Capture the cell that displays the provided text and extract its (x, y) central coordinate. 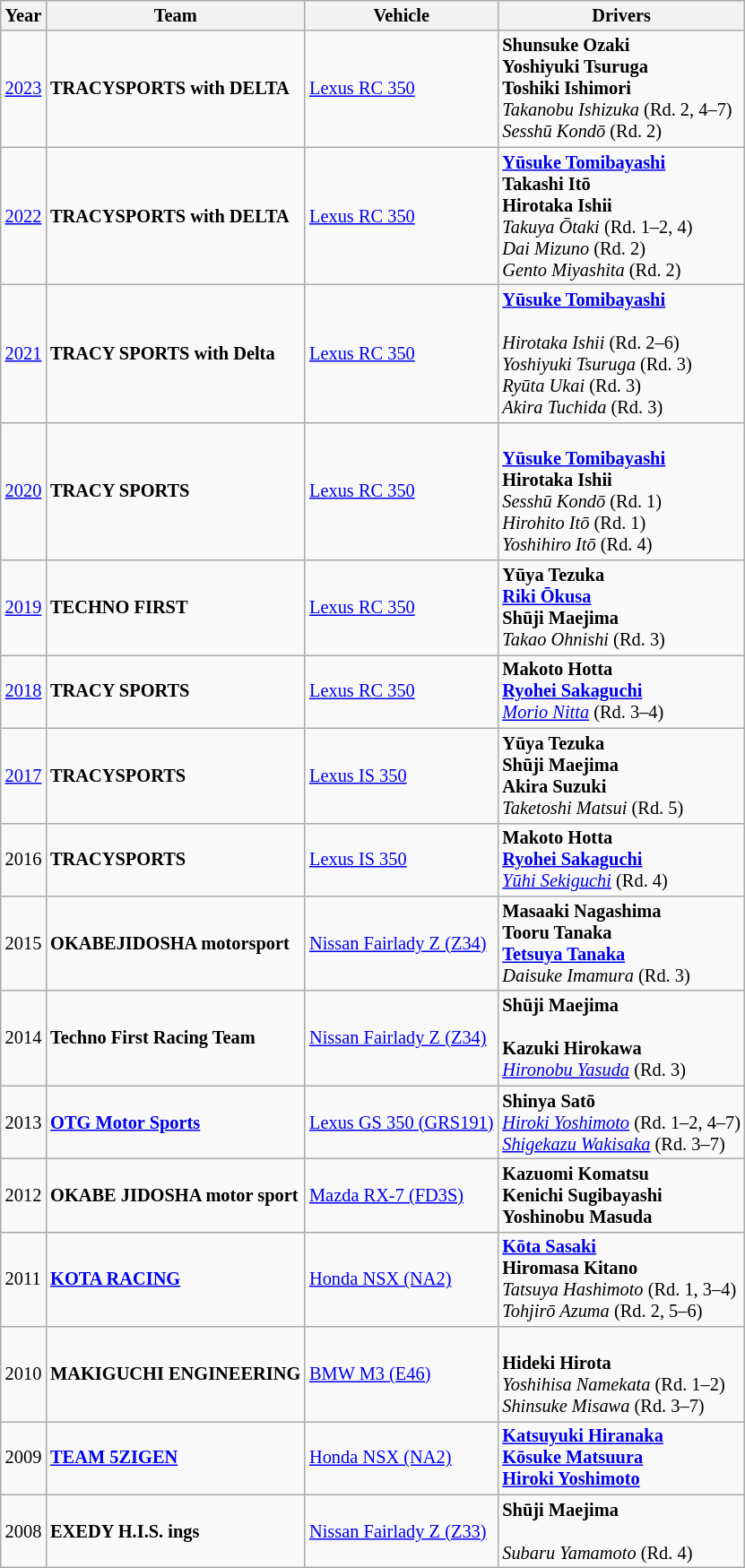
OKABE JIDOSHA motor sport (176, 1195)
MAKIGUCHI ENGINEERING (176, 1374)
2016 (23, 860)
TRACY SPORTS with Delta (176, 353)
Drivers (621, 15)
2011 (23, 1279)
2020 (23, 491)
Shunsuke Ozaki Yoshiyuki Tsuruga Toshiki Ishimori Takanobu Ishizuka (Rd. 2, 4–7) Sesshū Kondō (Rd. 2) (621, 89)
2022 (23, 216)
2017 (23, 775)
Yūya Tezuka Shūji Maejima Akira Suzuki Taketoshi Matsui (Rd. 5) (621, 775)
Shūji Maejima Kazuki Hirokawa Hironobu Yasuda (Rd. 3) (621, 1038)
Yūsuke Tomibayashi Takashi Itō Hirotaka Ishii Takuya Ōtaki (Rd. 1–2, 4) Dai Mizuno (Rd. 2) Gento Miyashita (Rd. 2) (621, 216)
Kōta Sasaki Hiromasa Kitano Tatsuya Hashimoto (Rd. 1, 3–4) Tohjirō Azuma (Rd. 2, 5–6) (621, 1279)
Hideki Hirota Yoshihisa Namekata (Rd. 1–2) Shinsuke Misawa (Rd. 3–7) (621, 1374)
Mazda RX-7 (FD3S) (402, 1195)
Lexus GS 350 (GRS191) (402, 1122)
2018 (23, 691)
2015 (23, 943)
2019 (23, 608)
Katsuyuki Hiranaka Kōsuke Matsuura Hiroki Yoshimoto (621, 1458)
2012 (23, 1195)
Year (23, 15)
2023 (23, 89)
Yūya Tezuka Riki Ōkusa Shūji Maejima Takao Ohnishi (Rd. 3) (621, 608)
2014 (23, 1038)
2010 (23, 1374)
Yūsuke Tomibayashi Hirotaka Ishii Sesshū Kondō (Rd. 1) Hirohito Itō (Rd. 1) Yoshihiro Itō (Rd. 4) (621, 491)
Shūji Maejima Subaru Yamamoto (Rd. 4) (621, 1531)
Makoto Hotta Ryohei Sakaguchi Morio Nitta (Rd. 3–4) (621, 691)
Shinya Satō Hiroki Yoshimoto (Rd. 1–2, 4–7) Shigekazu Wakisaka (Rd. 3–7) (621, 1122)
2009 (23, 1458)
BMW M3 (E46) (402, 1374)
TEAM 5ZIGEN (176, 1458)
Techno First Racing Team (176, 1038)
OKABEJIDOSHA motorsport (176, 943)
EXEDY H.I.S. ings (176, 1531)
KOTA RACING (176, 1279)
TECHNO FIRST (176, 608)
Kazuomi Komatsu Kenichi Sugibayashi Yoshinobu Masuda (621, 1195)
2008 (23, 1531)
Team (176, 15)
Makoto Hotta Ryohei Sakaguchi Yūhi Sekiguchi (Rd. 4) (621, 860)
2021 (23, 353)
Vehicle (402, 15)
OTG Motor Sports (176, 1122)
Yūsuke Tomibayashi Hirotaka Ishii (Rd. 2–6) Yoshiyuki Tsuruga (Rd. 3) Ryūta Ukai (Rd. 3) Akira Tuchida (Rd. 3) (621, 353)
Nissan Fairlady Z (Z33) (402, 1531)
Masaaki Nagashima Tooru Tanaka Tetsuya Tanaka Daisuke Imamura (Rd. 3) (621, 943)
2013 (23, 1122)
